Locate the cell with the specified text and output its (x, y) center coordinate. 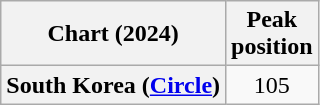
Peakposition (272, 34)
South Korea (Circle) (114, 85)
105 (272, 85)
Chart (2024) (114, 34)
